For the text-containing cell, return its midpoint in [X, Y] coordinate format. 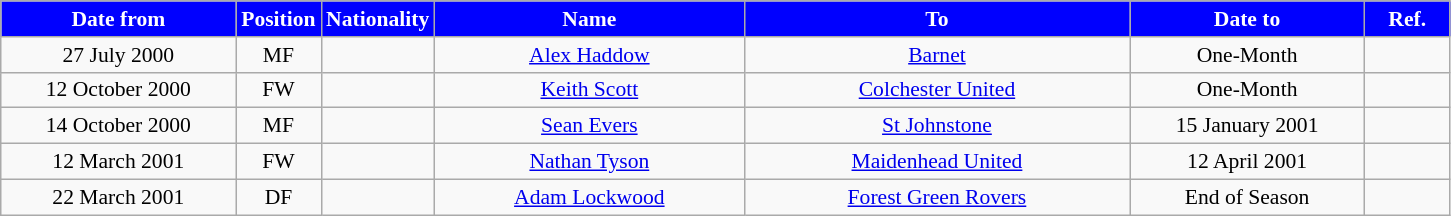
12 March 2001 [118, 162]
Forest Green Rovers [936, 197]
Sean Evers [589, 126]
14 October 2000 [118, 126]
Name [589, 19]
Alex Haddow [589, 55]
Barnet [936, 55]
27 July 2000 [118, 55]
To [936, 19]
15 January 2001 [1248, 126]
Maidenhead United [936, 162]
Colchester United [936, 90]
12 April 2001 [1248, 162]
Adam Lockwood [589, 197]
Date from [118, 19]
22 March 2001 [118, 197]
St Johnstone [936, 126]
Date to [1248, 19]
Nationality [378, 19]
Ref. [1408, 19]
End of Season [1248, 197]
Nathan Tyson [589, 162]
DF [278, 197]
Position [278, 19]
12 October 2000 [118, 90]
Keith Scott [589, 90]
